Return the [X, Y] coordinate for the center point of the cell that contains the specified text.  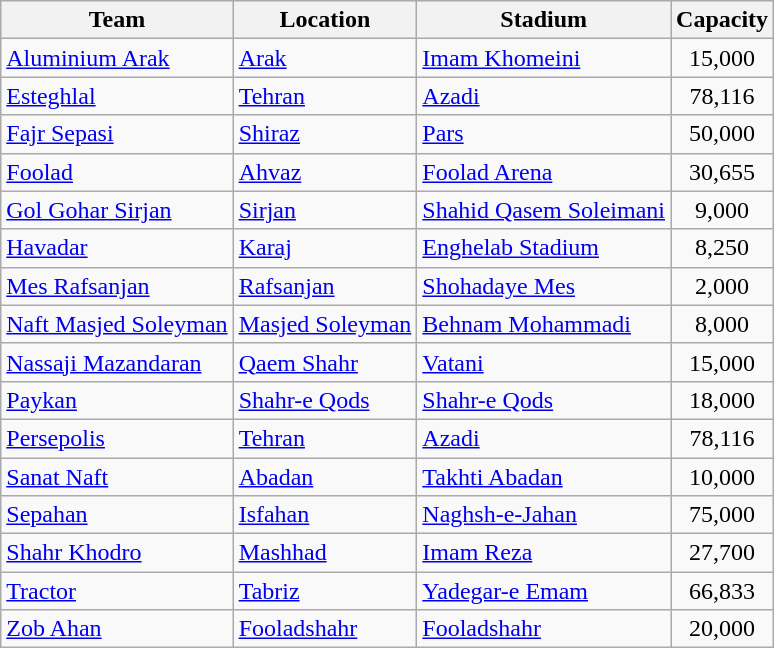
Havadar [117, 248]
Paykan [117, 400]
Isfahan [325, 515]
Mes Rafsanjan [117, 286]
75,000 [722, 515]
Gol Gohar Sirjan [117, 210]
Stadium [544, 20]
Ahvaz [325, 172]
20,000 [722, 629]
Takhti Abadan [544, 477]
Sepahan [117, 515]
Sanat Naft [117, 477]
Yadegar-e Emam [544, 591]
Esteghlal [117, 96]
Masjed Soleyman [325, 324]
50,000 [722, 134]
Imam Reza [544, 553]
Team [117, 20]
Mashhad [325, 553]
Naft Masjed Soleyman [117, 324]
Location [325, 20]
Foolad Arena [544, 172]
Enghelab Stadium [544, 248]
Capacity [722, 20]
9,000 [722, 210]
2,000 [722, 286]
Arak [325, 58]
Sirjan [325, 210]
Shahr Khodro [117, 553]
18,000 [722, 400]
Shahid Qasem Soleimani [544, 210]
8,000 [722, 324]
Shiraz [325, 134]
Imam Khomeini [544, 58]
Zob Ahan [117, 629]
Fajr Sepasi [117, 134]
Tabriz [325, 591]
Rafsanjan [325, 286]
Naghsh-e-Jahan [544, 515]
Shohadaye Mes [544, 286]
Tractor [117, 591]
Aluminium Arak [117, 58]
Karaj [325, 248]
Vatani [544, 362]
Pars [544, 134]
8,250 [722, 248]
Qaem Shahr [325, 362]
Foolad [117, 172]
Nassaji Mazandaran [117, 362]
Persepolis [117, 438]
66,833 [722, 591]
27,700 [722, 553]
Abadan [325, 477]
10,000 [722, 477]
30,655 [722, 172]
Behnam Mohammadi [544, 324]
